Return [x, y] of the center of cell containing provided text 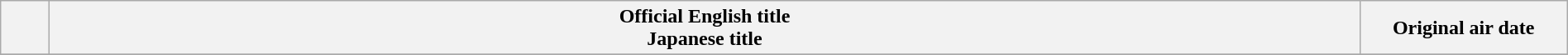
Original air date [1464, 28]
Official English titleJapanese title [705, 28]
